Locate the cell with the specified text and output its [x, y] center coordinate. 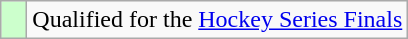
Qualified for the Hockey Series Finals [218, 20]
